Extract the (X, Y) coordinate from the center of the cell holding the provided text.  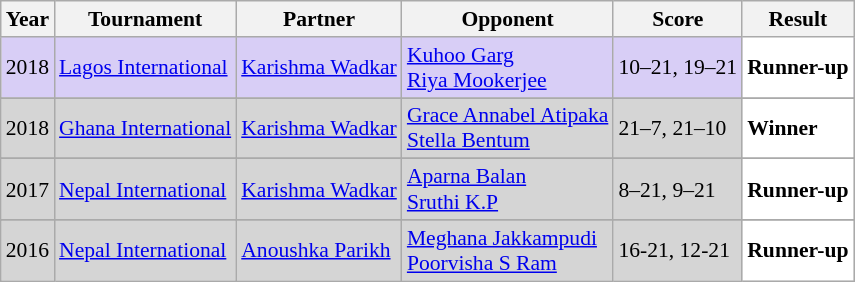
Winner (798, 128)
Tournament (145, 19)
16-21, 12-21 (678, 250)
Ghana International (145, 128)
Anoushka Parikh (319, 250)
8–21, 9–21 (678, 190)
21–7, 21–10 (678, 128)
Grace Annabel Atipaka Stella Bentum (508, 128)
2016 (28, 250)
Aparna Balan Sruthi K.P (508, 190)
Kuhoo Garg Riya Mookerjee (508, 68)
Partner (319, 19)
Score (678, 19)
10–21, 19–21 (678, 68)
Lagos International (145, 68)
Meghana Jakkampudi Poorvisha S Ram (508, 250)
Result (798, 19)
Year (28, 19)
Opponent (508, 19)
2017 (28, 190)
